From the cell containing the given text, extract its center point as (x, y) coordinate. 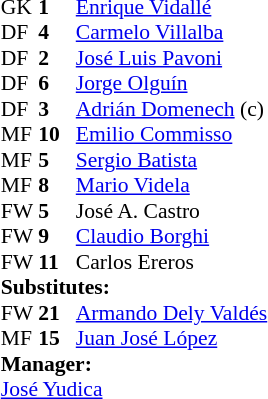
Emilio Commisso (172, 135)
11 (57, 262)
Claudio Borghi (172, 237)
4 (57, 33)
José Luis Pavoni (172, 58)
Carlos Ereros (172, 262)
Juan José López (172, 339)
8 (57, 185)
José A. Castro (172, 211)
Sergio Batista (172, 160)
21 (57, 313)
Mario Videla (172, 185)
9 (57, 237)
Jorge Olguín (172, 83)
Carmelo Villalba (172, 33)
Manager: (134, 364)
Substitutes: (134, 287)
10 (57, 135)
2 (57, 58)
6 (57, 83)
15 (57, 339)
3 (57, 109)
Armando Dely Valdés (172, 313)
Adrián Domenech (c) (172, 109)
